For the text-containing cell, return its midpoint in [X, Y] coordinate format. 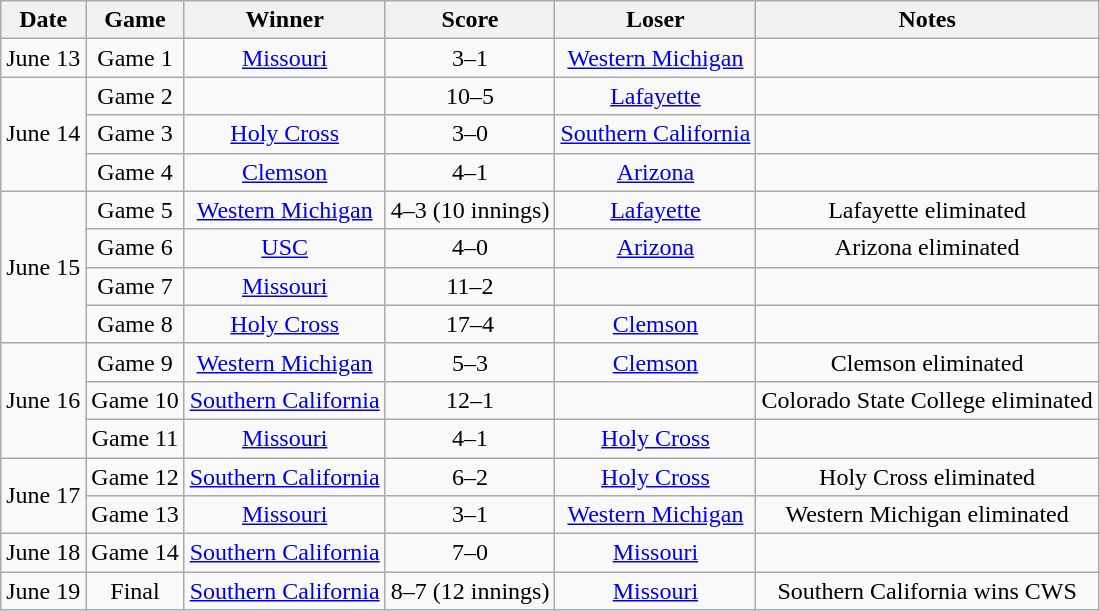
Game 11 [135, 438]
Arizona eliminated [927, 248]
June 19 [44, 591]
June 16 [44, 400]
Lafayette eliminated [927, 210]
Holy Cross eliminated [927, 477]
June 15 [44, 267]
Western Michigan eliminated [927, 515]
Loser [656, 20]
Game 9 [135, 362]
Game 7 [135, 286]
Game [135, 20]
4–3 (10 innings) [470, 210]
Game 10 [135, 400]
Game 13 [135, 515]
USC [284, 248]
Game 14 [135, 553]
5–3 [470, 362]
June 13 [44, 58]
Winner [284, 20]
17–4 [470, 324]
Game 8 [135, 324]
Final [135, 591]
Score [470, 20]
7–0 [470, 553]
8–7 (12 innings) [470, 591]
Game 12 [135, 477]
Colorado State College eliminated [927, 400]
Game 6 [135, 248]
Game 3 [135, 134]
6–2 [470, 477]
4–0 [470, 248]
June 18 [44, 553]
June 14 [44, 134]
Southern California wins CWS [927, 591]
11–2 [470, 286]
Game 4 [135, 172]
Clemson eliminated [927, 362]
3–0 [470, 134]
12–1 [470, 400]
Date [44, 20]
Game 2 [135, 96]
Game 1 [135, 58]
10–5 [470, 96]
June 17 [44, 496]
Game 5 [135, 210]
Notes [927, 20]
